Output the [x, y] coordinate of the center of the cell containing the given text.  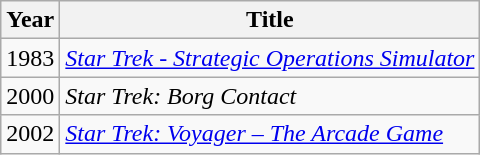
Star Trek: Borg Contact [270, 96]
Title [270, 20]
2002 [30, 134]
2000 [30, 96]
Year [30, 20]
Star Trek - Strategic Operations Simulator [270, 58]
1983 [30, 58]
Star Trek: Voyager – The Arcade Game [270, 134]
